Pinpoint the cell where the given text exists, returning its [x, y] midpoint coordinate. 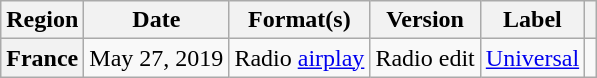
Date [156, 20]
Format(s) [300, 20]
Label [532, 20]
Radio airplay [300, 58]
Version [425, 20]
May 27, 2019 [156, 58]
Universal [532, 58]
France [42, 58]
Region [42, 20]
Radio edit [425, 58]
